Determine the (x, y) coordinate at the center of the cell enclosing the given text.  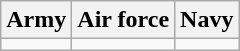
Air force (124, 20)
Navy (207, 20)
Army (36, 20)
